Return [x, y] of the center of cell containing provided text 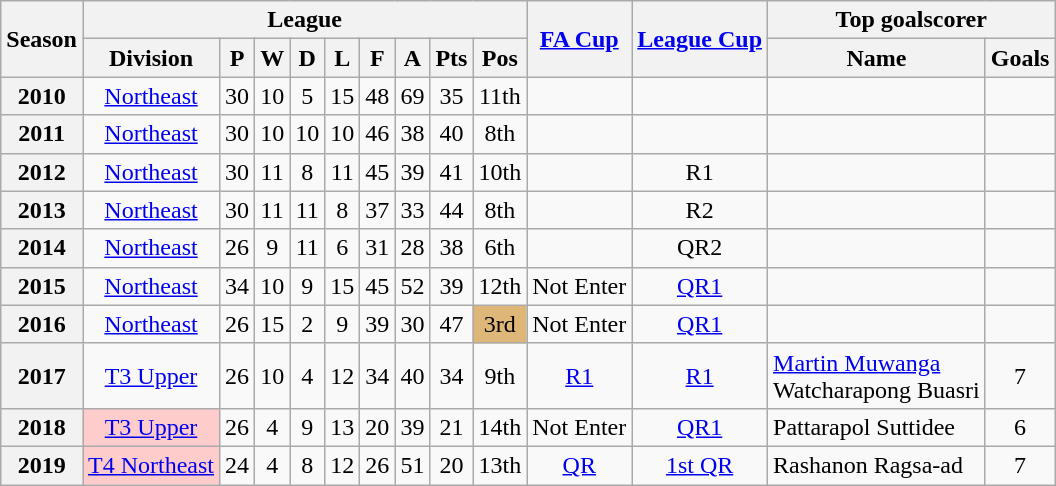
2 [308, 324]
2013 [42, 210]
69 [412, 96]
FA Cup [580, 39]
L [342, 58]
21 [452, 427]
11th [500, 96]
2017 [42, 376]
P [238, 58]
48 [378, 96]
QR2 [700, 248]
1st QR [700, 465]
51 [412, 465]
2010 [42, 96]
W [272, 58]
52 [412, 286]
Pos [500, 58]
41 [452, 172]
Top goalscorer [912, 20]
Rashanon Ragsa-ad [877, 465]
T4 Northeast [150, 465]
R2 [700, 210]
47 [452, 324]
F [378, 58]
2014 [42, 248]
13 [342, 427]
A [412, 58]
Division [150, 58]
2018 [42, 427]
24 [238, 465]
League [304, 20]
Pts [452, 58]
14th [500, 427]
2015 [42, 286]
3rd [500, 324]
Pattarapol Suttidee [877, 427]
5 [308, 96]
31 [378, 248]
2016 [42, 324]
46 [378, 134]
Martin Muwanga Watcharapong Buasri [877, 376]
10th [500, 172]
League Cup [700, 39]
Goals [1020, 58]
D [308, 58]
Name [877, 58]
28 [412, 248]
6th [500, 248]
33 [412, 210]
35 [452, 96]
37 [378, 210]
2019 [42, 465]
2012 [42, 172]
2011 [42, 134]
QR [580, 465]
9th [500, 376]
44 [452, 210]
12th [500, 286]
13th [500, 465]
Season [42, 39]
